Detect which cell encompasses the target text, then output its (x, y) center coordinate. 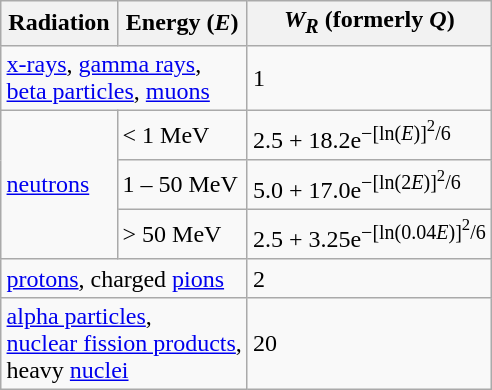
Radiation (59, 23)
WR (formerly Q) (369, 23)
< 1 MeV (182, 135)
Energy (E) (182, 23)
5.0 + 17.0e−[ln(2E)]2/6 (369, 185)
2 (369, 278)
neutrons (59, 184)
protons, charged pions (124, 278)
alpha particles,nuclear fission products,heavy nuclei (124, 343)
> 50 MeV (182, 235)
20 (369, 343)
x-rays, gamma rays,beta particles, muons (124, 78)
2.5 + 3.25e−[ln(0.04E)]2/6 (369, 235)
2.5 + 18.2e−[ln(E)]2/6 (369, 135)
1 (369, 78)
1 – 50 MeV (182, 185)
